Scan for the cell matching the given text and deliver its (X, Y) coordinate at center. 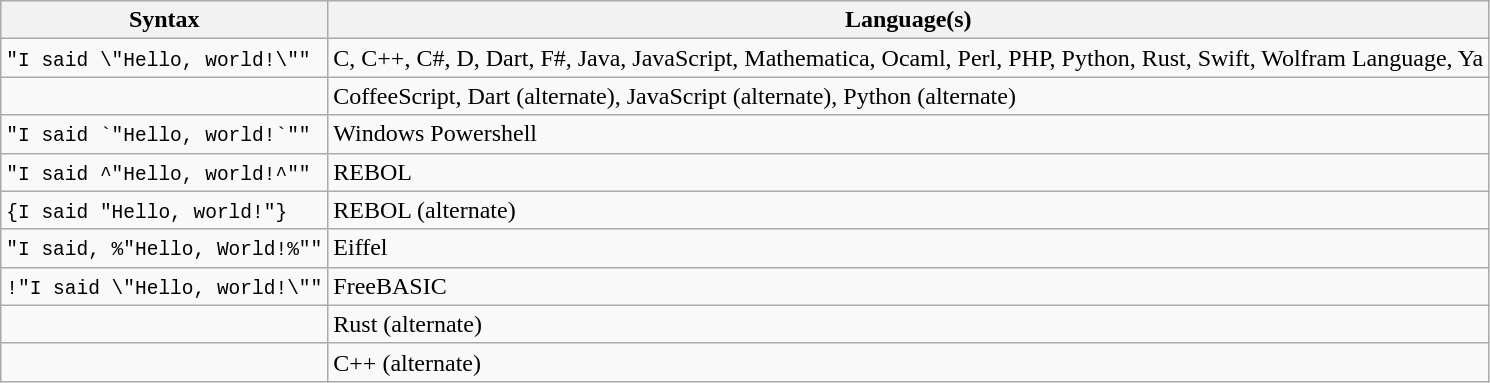
C, C++, C#, D, Dart, F#, Java, JavaScript, Mathematica, Ocaml, Perl, PHP, Python, Rust, Swift, Wolfram Language, Ya (908, 58)
!"I said \"Hello, world!\"" (164, 286)
Rust (alternate) (908, 324)
C++ (alternate) (908, 362)
{I said "Hello, world!"} (164, 210)
"I said \"Hello, world!\"" (164, 58)
Windows Powershell (908, 134)
REBOL (alternate) (908, 210)
"I said ^"Hello, world!^"" (164, 172)
Language(s) (908, 20)
"I said `"Hello, world!`"" (164, 134)
CoffeeScript, Dart (alternate), JavaScript (alternate), Python (alternate) (908, 96)
REBOL (908, 172)
FreeBASIC (908, 286)
Eiffel (908, 248)
Syntax (164, 20)
"I said, %"Hello, World!%"" (164, 248)
